Determine the [x, y] coordinate at the center of the cell enclosing the given text.  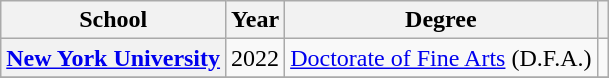
2022 [256, 58]
New York University [114, 58]
Year [256, 20]
Degree [441, 20]
School [114, 20]
Doctorate of Fine Arts (D.F.A.) [441, 58]
